From the cell containing the given text, extract its center point as [X, Y] coordinate. 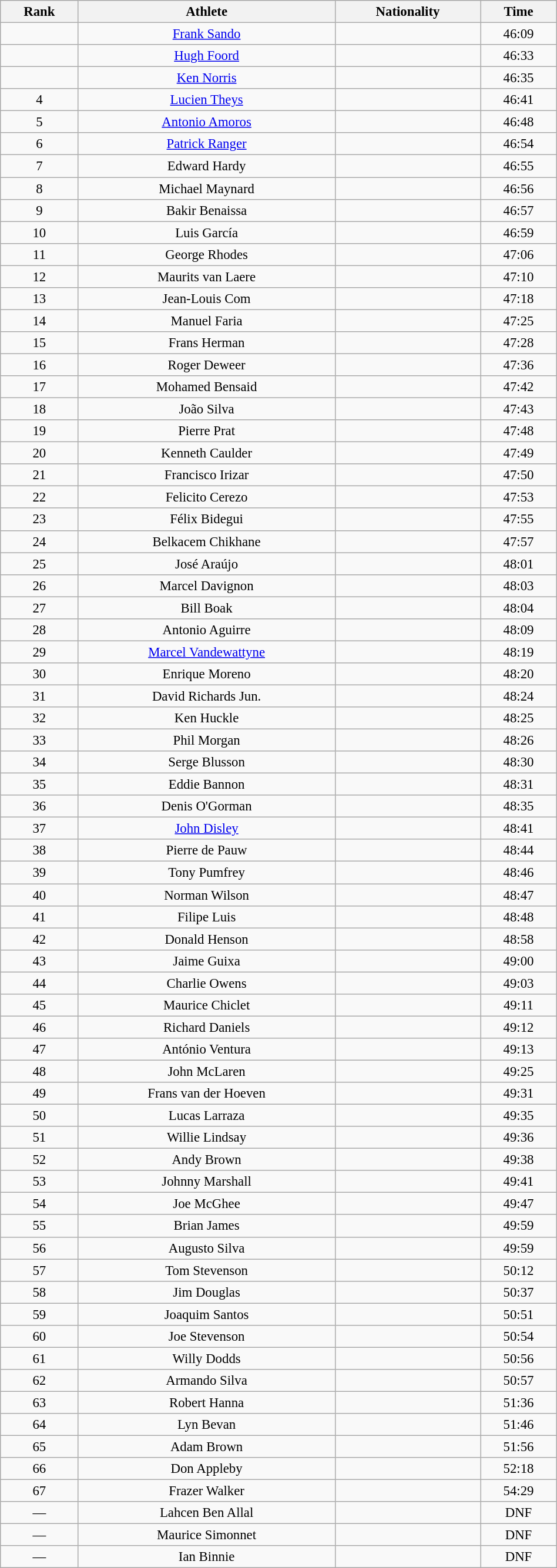
Pierre Prat [207, 431]
49:31 [519, 1093]
Joaquim Santos [207, 1314]
Felicito Cerezo [207, 497]
Bill Boak [207, 608]
63 [39, 1402]
46:57 [519, 210]
35 [39, 785]
Maurits van Laere [207, 277]
49:03 [519, 983]
Tony Pumfrey [207, 873]
47:57 [519, 541]
31 [39, 696]
48:41 [519, 829]
Adam Brown [207, 1447]
Marcel Davignon [207, 586]
48:26 [519, 741]
11 [39, 254]
48:01 [519, 564]
Maurice Chiclet [207, 1005]
46:41 [519, 100]
28 [39, 630]
26 [39, 586]
Joe McGhee [207, 1204]
50:12 [519, 1270]
Roger Deweer [207, 365]
45 [39, 1005]
9 [39, 210]
Edward Hardy [207, 166]
48 [39, 1071]
Armando Silva [207, 1381]
5 [39, 122]
48:03 [519, 586]
Lucien Theys [207, 100]
22 [39, 497]
47:28 [519, 343]
42 [39, 939]
João Silva [207, 409]
38 [39, 851]
Antonio Aguirre [207, 630]
49:36 [519, 1138]
49:47 [519, 1204]
58 [39, 1292]
46:35 [519, 78]
Augusto Silva [207, 1248]
Frans van der Hoeven [207, 1093]
25 [39, 564]
48:19 [519, 652]
24 [39, 541]
21 [39, 475]
47:53 [519, 497]
Rank [39, 12]
47 [39, 1049]
30 [39, 674]
10 [39, 233]
46:48 [519, 122]
47:42 [519, 387]
48:24 [519, 696]
51 [39, 1138]
Michael Maynard [207, 189]
46:59 [519, 233]
53 [39, 1182]
36 [39, 806]
Frazer Walker [207, 1491]
13 [39, 299]
Athlete [207, 12]
Jaime Guixa [207, 961]
46:33 [519, 56]
48:09 [519, 630]
60 [39, 1337]
Brian James [207, 1226]
50 [39, 1116]
6 [39, 144]
Ken Norris [207, 78]
16 [39, 365]
David Richards Jun. [207, 696]
49:35 [519, 1116]
49:41 [519, 1182]
66 [39, 1469]
Ken Huckle [207, 718]
47:36 [519, 365]
Francisco Irizar [207, 475]
43 [39, 961]
40 [39, 895]
Manuel Faria [207, 321]
48:46 [519, 873]
John Disley [207, 829]
46:55 [519, 166]
Hugh Foord [207, 56]
37 [39, 829]
John McLaren [207, 1071]
55 [39, 1226]
Charlie Owens [207, 983]
20 [39, 453]
33 [39, 741]
Jim Douglas [207, 1292]
Robert Hanna [207, 1402]
49:13 [519, 1049]
Eddie Bannon [207, 785]
Lahcen Ben Allal [207, 1513]
Bakir Benaissa [207, 210]
49:38 [519, 1160]
Kenneth Caulder [207, 453]
Lyn Bevan [207, 1425]
18 [39, 409]
54:29 [519, 1491]
49 [39, 1093]
17 [39, 387]
50:57 [519, 1381]
Belkacem Chikhane [207, 541]
41 [39, 917]
Willie Lindsay [207, 1138]
46:54 [519, 144]
47:18 [519, 299]
12 [39, 277]
34 [39, 762]
48:20 [519, 674]
14 [39, 321]
50:54 [519, 1337]
48:44 [519, 851]
Frans Herman [207, 343]
46 [39, 1027]
50:37 [519, 1292]
47:48 [519, 431]
15 [39, 343]
32 [39, 718]
47:50 [519, 475]
Phil Morgan [207, 741]
47:49 [519, 453]
Jean-Louis Com [207, 299]
51:46 [519, 1425]
Donald Henson [207, 939]
19 [39, 431]
64 [39, 1425]
48:47 [519, 895]
23 [39, 520]
47:25 [519, 321]
Filipe Luis [207, 917]
Félix Bidegui [207, 520]
56 [39, 1248]
44 [39, 983]
George Rhodes [207, 254]
59 [39, 1314]
50:56 [519, 1358]
51:36 [519, 1402]
Nationality [408, 12]
57 [39, 1270]
Maurice Simonnet [207, 1535]
50:51 [519, 1314]
Norman Wilson [207, 895]
Ian Binnie [207, 1557]
49:25 [519, 1071]
46:56 [519, 189]
Mohamed Bensaid [207, 387]
Marcel Vandewattyne [207, 652]
48:31 [519, 785]
49:00 [519, 961]
António Ventura [207, 1049]
Willy Dodds [207, 1358]
48:35 [519, 806]
62 [39, 1381]
8 [39, 189]
47:43 [519, 409]
52 [39, 1160]
49:12 [519, 1027]
Richard Daniels [207, 1027]
29 [39, 652]
Don Appleby [207, 1469]
39 [39, 873]
47:10 [519, 277]
47:06 [519, 254]
Johnny Marshall [207, 1182]
27 [39, 608]
52:18 [519, 1469]
Joe Stevenson [207, 1337]
49:11 [519, 1005]
Serge Blusson [207, 762]
Enrique Moreno [207, 674]
48:58 [519, 939]
65 [39, 1447]
54 [39, 1204]
48:48 [519, 917]
Andy Brown [207, 1160]
Time [519, 12]
51:56 [519, 1447]
48:25 [519, 718]
7 [39, 166]
Tom Stevenson [207, 1270]
Frank Sando [207, 34]
Antonio Amoros [207, 122]
José Araújo [207, 564]
48:30 [519, 762]
46:09 [519, 34]
Pierre de Pauw [207, 851]
47:55 [519, 520]
4 [39, 100]
Lucas Larraza [207, 1116]
61 [39, 1358]
67 [39, 1491]
Denis O'Gorman [207, 806]
48:04 [519, 608]
Patrick Ranger [207, 144]
Luis García [207, 233]
